Find where the given text appears and provide that cell's center as [x, y] coordinate. 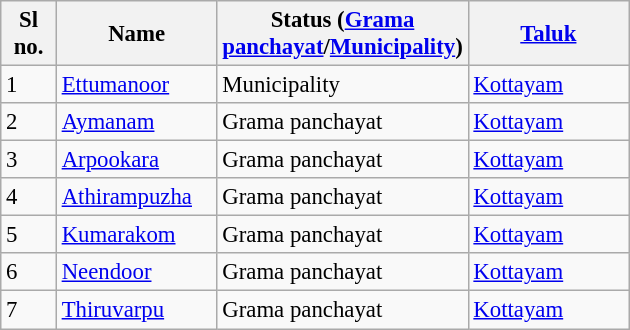
Taluk [548, 34]
Status (Grama panchayat/Municipality) [342, 34]
Sl no. [29, 34]
3 [29, 160]
Arpookara [136, 160]
Neendoor [136, 273]
Kumarakom [136, 235]
Name [136, 34]
Athirampuzha [136, 197]
1 [29, 85]
6 [29, 273]
Municipality [342, 85]
Aymanam [136, 122]
2 [29, 122]
7 [29, 310]
Ettumanoor [136, 85]
Thiruvarpu [136, 310]
5 [29, 235]
4 [29, 197]
